Return [X, Y] of the center of cell containing provided text 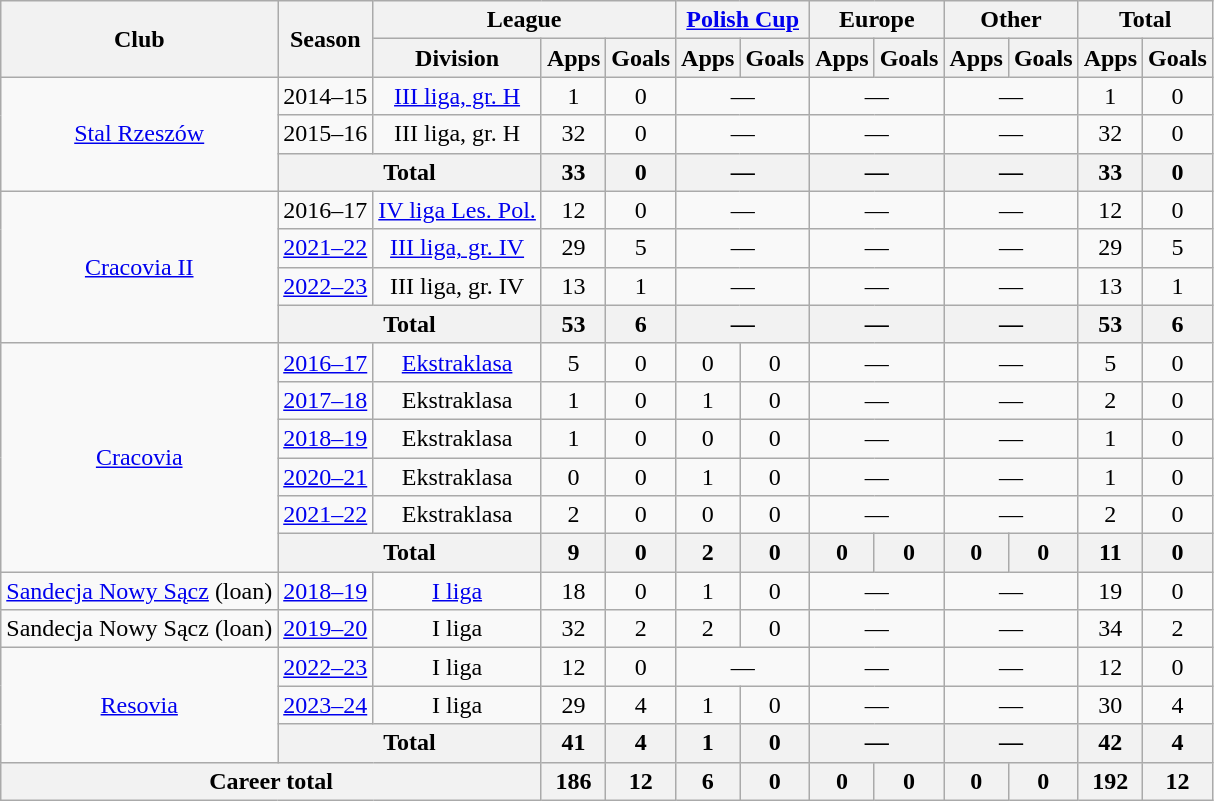
Resovia [140, 705]
9 [573, 553]
42 [1110, 743]
League [524, 20]
34 [1110, 629]
Europe [877, 20]
Cracovia II [140, 267]
Other [1011, 20]
Polish Cup [743, 20]
Division [458, 58]
41 [573, 743]
2014–15 [326, 96]
IV liga Les. Pol. [458, 210]
2020–21 [326, 477]
Club [140, 39]
30 [1110, 705]
Season [326, 39]
2023–24 [326, 705]
2019–20 [326, 629]
Career total [272, 781]
18 [573, 591]
192 [1110, 781]
Cracovia [140, 457]
19 [1110, 591]
11 [1110, 553]
Stal Rzeszów [140, 134]
2017–18 [326, 400]
2015–16 [326, 134]
186 [573, 781]
